Search for the cell housing the specified text and yield its (X, Y) center coordinate. 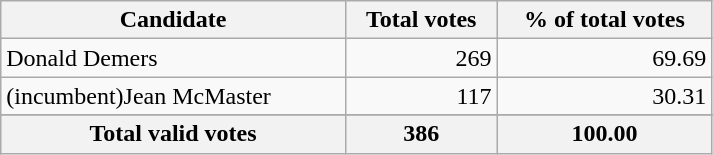
Total valid votes (174, 134)
Total votes (421, 20)
100.00 (604, 134)
386 (421, 134)
69.69 (604, 58)
117 (421, 96)
30.31 (604, 96)
% of total votes (604, 20)
269 (421, 58)
(incumbent)Jean McMaster (174, 96)
Candidate (174, 20)
Donald Demers (174, 58)
